Identify which cell holds the provided text, then report its [x, y] central coordinate. 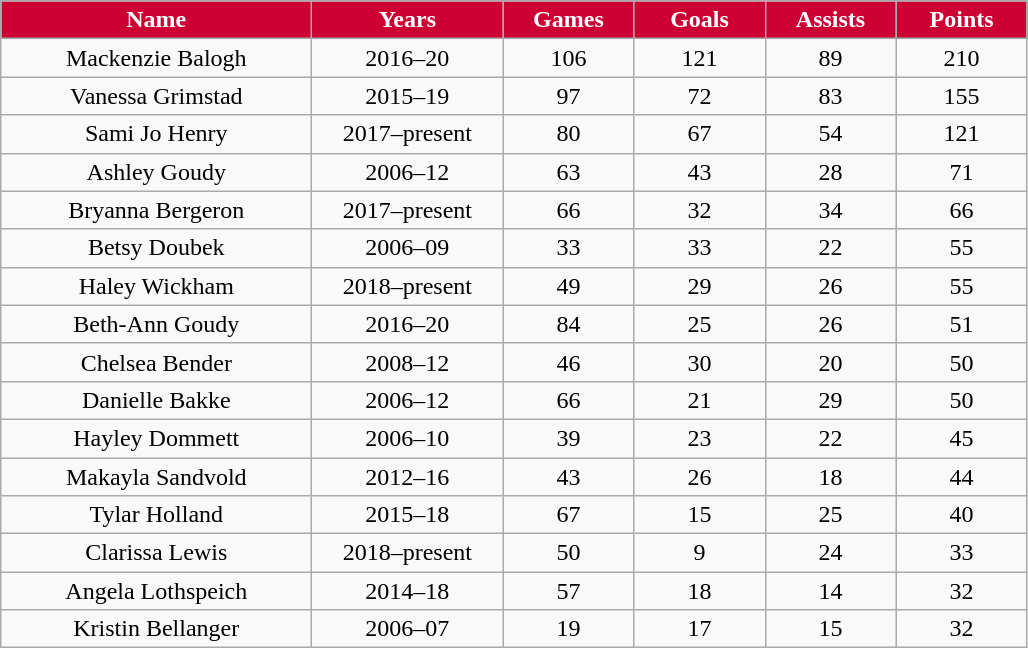
28 [830, 172]
Danielle Bakke [156, 400]
97 [568, 96]
Games [568, 20]
17 [700, 629]
24 [830, 553]
51 [962, 324]
71 [962, 172]
9 [700, 553]
57 [568, 591]
30 [700, 362]
155 [962, 96]
Angela Lothspeich [156, 591]
Assists [830, 20]
80 [568, 134]
54 [830, 134]
2006–09 [408, 248]
89 [830, 58]
Chelsea Bender [156, 362]
Goals [700, 20]
2006–10 [408, 438]
Name [156, 20]
44 [962, 477]
Tylar Holland [156, 515]
84 [568, 324]
Haley Wickham [156, 286]
2014–18 [408, 591]
40 [962, 515]
Hayley Dommett [156, 438]
2015–18 [408, 515]
Points [962, 20]
Ashley Goudy [156, 172]
2015–19 [408, 96]
2012–16 [408, 477]
Betsy Doubek [156, 248]
2008–12 [408, 362]
21 [700, 400]
46 [568, 362]
Vanessa Grimstad [156, 96]
Years [408, 20]
34 [830, 210]
Kristin Bellanger [156, 629]
20 [830, 362]
Clarissa Lewis [156, 553]
45 [962, 438]
72 [700, 96]
39 [568, 438]
210 [962, 58]
23 [700, 438]
106 [568, 58]
Makayla Sandvold [156, 477]
Mackenzie Balogh [156, 58]
Sami Jo Henry [156, 134]
14 [830, 591]
Beth-Ann Goudy [156, 324]
Bryanna Bergeron [156, 210]
83 [830, 96]
2006–07 [408, 629]
63 [568, 172]
49 [568, 286]
19 [568, 629]
